Locate the cell with the specified text and output its (X, Y) center coordinate. 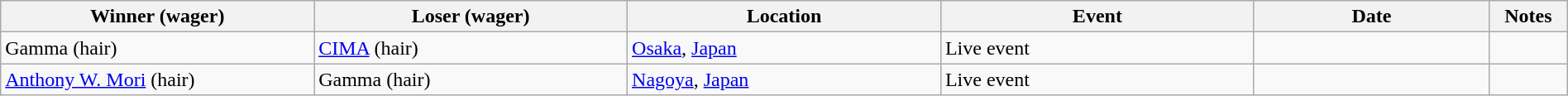
Date (1371, 17)
Loser (wager) (471, 17)
Location (784, 17)
CIMA (hair) (471, 48)
Osaka, Japan (784, 48)
Nagoya, Japan (784, 79)
Event (1097, 17)
Anthony W. Mori (hair) (157, 79)
Winner (wager) (157, 17)
Notes (1528, 17)
